Identify which cell holds the provided text, then report its [X, Y] central coordinate. 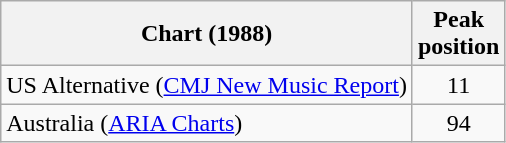
Peakposition [458, 34]
94 [458, 123]
US Alternative (CMJ New Music Report) [207, 85]
Chart (1988) [207, 34]
11 [458, 85]
Australia (ARIA Charts) [207, 123]
